Locate the cell with the specified text and output its [x, y] center coordinate. 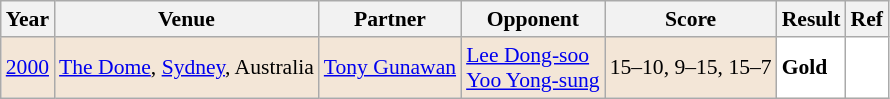
Lee Dong-soo Yoo Yong-sung [533, 68]
Opponent [533, 19]
15–10, 9–15, 15–7 [691, 68]
Ref [867, 19]
Tony Gunawan [390, 68]
Gold [812, 68]
Venue [186, 19]
Year [28, 19]
The Dome, Sydney, Australia [186, 68]
Result [812, 19]
Score [691, 19]
2000 [28, 68]
Partner [390, 19]
